Return [x, y] of the center of cell containing provided text 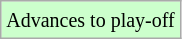
Advances to play-off [90, 20]
